From the cell containing the given text, extract its center point as (X, Y) coordinate. 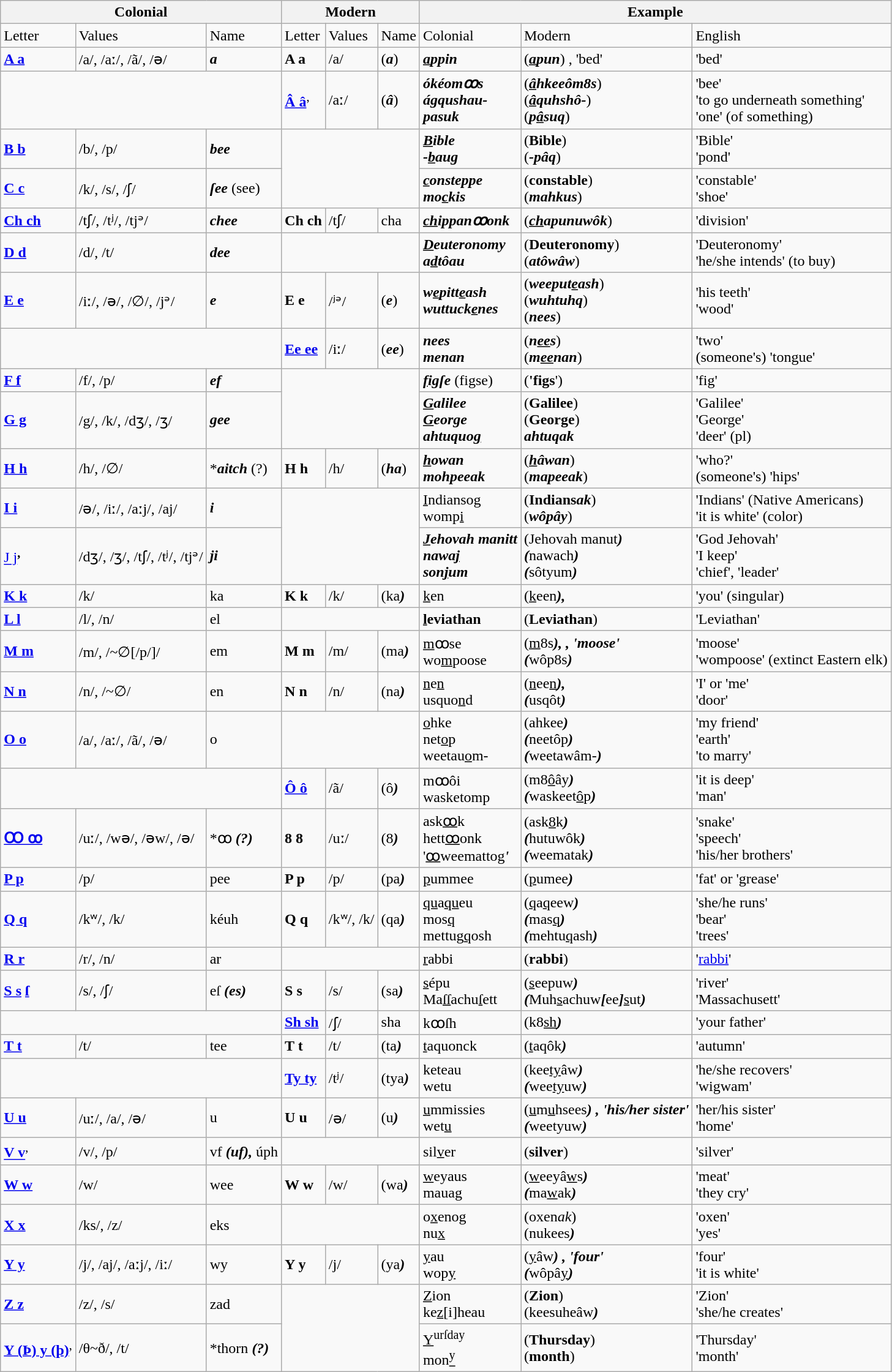
(weeyâws) (mawak) (606, 1185)
(a) (399, 59)
'rabbi' (792, 959)
/s/ (351, 991)
8 8 (304, 839)
/n/ (351, 692)
'my friend''earth''to marry' (792, 740)
(rabbi) (606, 959)
'Deuteronomy''he/she intends' (to buy) (792, 252)
/ʃ/ (351, 1022)
(oxenak)(nukees) (606, 1224)
ef (244, 380)
wy (244, 1265)
'bee''to go underneath something''one' (of something) (792, 100)
figſe (figse) (470, 380)
(ha) (399, 468)
'her/his sister''home' (792, 1118)
Z z (38, 1304)
J j, (38, 556)
oxenognux (470, 1224)
/r/, /n/ (141, 959)
'bed' (792, 59)
(yâw) , 'four'(wôpây) (606, 1265)
English (792, 36)
/θ~ð/, /t/ (141, 1348)
'Bible''pond' (792, 148)
'God Jehovah''I keep''chief', 'leader' (792, 556)
kéuh (244, 919)
(ma) (399, 651)
/d/, /t/ (141, 252)
Ty ty (304, 1078)
*thorn (?) (244, 1348)
/j/ (351, 1265)
/h/ (351, 468)
vf (uf), úph (244, 1151)
'Zion''she/he creates' (792, 1304)
'I' or 'me''door' (792, 692)
ar (244, 959)
Zionkez[i]heau (470, 1304)
ji (244, 556)
G g (38, 420)
I i (38, 508)
(sa) (399, 991)
ohkenetopweetauom- (470, 740)
S s (304, 991)
*aitch (?) (244, 468)
/iː/, /ə/, /∅/, /jᵊ/ (141, 301)
gee (244, 420)
pee (244, 879)
/dʒ/, /ʒ/, /tʃ/, /tʲ/, /tjᵊ/ (141, 556)
/uː/ (351, 839)
ken (470, 596)
(Jehovah manut)(nawach) (sôtyum) (606, 556)
(k8sh) (606, 1022)
'fig' (792, 380)
el (244, 619)
a (244, 59)
Bible-baug (470, 148)
(ô) (399, 789)
/uː/, /a/, /ə/ (141, 1118)
weyausmauag (470, 1185)
'constable''shoe' (792, 189)
yauwopy (470, 1265)
/m/, /~∅[/p/]/ (141, 651)
F f (38, 380)
(constable)(mahkus) (606, 189)
consteppemockis (470, 189)
quaqueumosqmettugqosh (470, 919)
'silver' (792, 1151)
'two'(someone's) 'tongue' (792, 349)
'fat' or 'grease' (792, 879)
/iː/ (351, 349)
/z/, /s/ (141, 1304)
(nees) (meenan) (606, 349)
(pumee) (606, 879)
'Indians' (Native Americans)'it is white' (color) (792, 508)
leviathan (470, 619)
Deuteronomyadtôau (470, 252)
(Bible)(-pâq) (606, 148)
/tʃ/, /tʲ/, /tjᵊ/ (141, 220)
u (244, 1118)
(e) (399, 301)
/f/, /p/ (141, 380)
/l/, /n/ (141, 619)
(ka) (399, 596)
Ô ô (304, 789)
(apun) , 'bed' (606, 59)
wee (244, 1185)
silver (470, 1151)
'his teeth''wood' (792, 301)
Y (Þ) y (þ), (38, 1348)
askꝏkhettꝏonk'ꝏweemattog' (470, 839)
(8) (399, 839)
nenusquond (470, 692)
/ã/ (351, 789)
(chapunuwôk) (606, 220)
'oxen''yes' (792, 1224)
'meat''they cry' (792, 1185)
(qaqeew) (masq)(mehtuqash) (606, 919)
(wa) (399, 1185)
/ks/, /z/ (141, 1224)
B b (38, 148)
(ask8k) (hutuwôk) (weematak) (606, 839)
'who?'(someone's) 'hips' (792, 468)
howanmohpeeak (470, 468)
R r (38, 959)
neesmenan (470, 349)
/k/, /s/, /ʃ/ (141, 189)
Yurſdaymony (470, 1348)
wepitteashwuttuckenes (470, 301)
Ee ee (304, 349)
taquonck (470, 1046)
(Thursday)(month) (606, 1348)
/aː/ (351, 100)
(tya) (399, 1078)
'you' (singular) (792, 596)
C c (38, 189)
sépuMaſſachuſett (470, 991)
chee (244, 220)
tee (244, 1046)
(ahkee) (neetôp) (weetawâm-) (606, 740)
(u) (399, 1118)
'your father' (792, 1022)
/a/ (351, 59)
keteauwetu (470, 1078)
'he/she recovers''wigwam' (792, 1078)
(silver) (606, 1151)
(na) (399, 692)
'she/he runs''bear''trees' (792, 919)
eſ (es) (244, 991)
eks (244, 1224)
(ya) (399, 1265)
'division' (792, 220)
V v, (38, 1151)
(pa) (399, 879)
/ʲᵊ/ (351, 301)
em (244, 651)
'Thursday''month' (792, 1348)
e (244, 301)
zad (244, 1304)
ka (244, 596)
D d (38, 252)
kꝏſh (470, 1022)
/tʃ/ (351, 220)
en (244, 692)
(ee) (399, 349)
/tʲ/ (351, 1078)
L l (38, 619)
*ꝏ (?) (244, 839)
(â) (399, 100)
'snake''speech''his/her brothers' (792, 839)
'Leviathan' (792, 619)
(hâwan) (mapeeak) (606, 468)
(âhkeeôm8s) (âquhshô-) (pâsuq) (606, 100)
pummee (470, 879)
(Deuteronomy)(atôwâw) (606, 252)
(weeputeash) (wuhtuhq) (nees) (606, 301)
'four''it is white' (792, 1265)
ſee (see) (244, 189)
(Leviathan) (606, 619)
(qa) (399, 919)
(keetyâw) (weetyuw) (606, 1078)
mꝏôiwasketomp (470, 789)
appin (470, 59)
(taqôk) (606, 1046)
(ta) (399, 1046)
O o (38, 740)
ummissieswetu (470, 1118)
(keen), (606, 596)
/m/ (351, 651)
GalileeGeorgeahtuquog (470, 420)
(Galilee)(George)ahtuqak (606, 420)
Jehovah manittnawajsonjum (470, 556)
Example (655, 12)
('figs') (606, 380)
(neen), (usqôt) (606, 692)
/b/, /p/ (141, 148)
Ꝏ ꝏ (38, 839)
Indiansogwompi (470, 508)
/h/, /∅/ (141, 468)
X x (38, 1224)
'moose''wompoose' (extinct Eastern elk) (792, 651)
bee (244, 148)
sha (399, 1022)
Â â, (304, 100)
(Indiansak)(wôpây) (606, 508)
/v/, /p/ (141, 1151)
cha (399, 220)
'river''Massachusett' (792, 991)
(Zion)(keesuheâw) (606, 1304)
(m8ôây) (waskeetôp) (606, 789)
(seepuw) (Muhsachuw[ee]sut) (606, 991)
rabbi (470, 959)
/j/, /aj/, /aːj/, /iː/ (141, 1265)
'it is deep''man' (792, 789)
'Galilee''George''deer' (pl) (792, 420)
(umuhsees) , 'his/her sister'(weetyuw) (606, 1118)
mꝏsewompoose (470, 651)
ókéomꝏságqushau-pasuk (470, 100)
i (244, 508)
/ə/, /iː/, /aːj/, /aj/ (141, 508)
/g/, /k/, /dʒ/, /ʒ/ (141, 420)
o (244, 740)
/n/, /~∅/ (141, 692)
/ə/ (351, 1118)
chippanꝏonk (470, 220)
S s ſ (38, 991)
dee (244, 252)
/uː/, /wə/, /əw/, /ə/ (141, 839)
Sh sh (304, 1022)
'autumn' (792, 1046)
(m8s), , 'moose'(wôp8s) (606, 651)
/s/, /ʃ/ (141, 991)
